Locate the cell with the specified text and output its (X, Y) center coordinate. 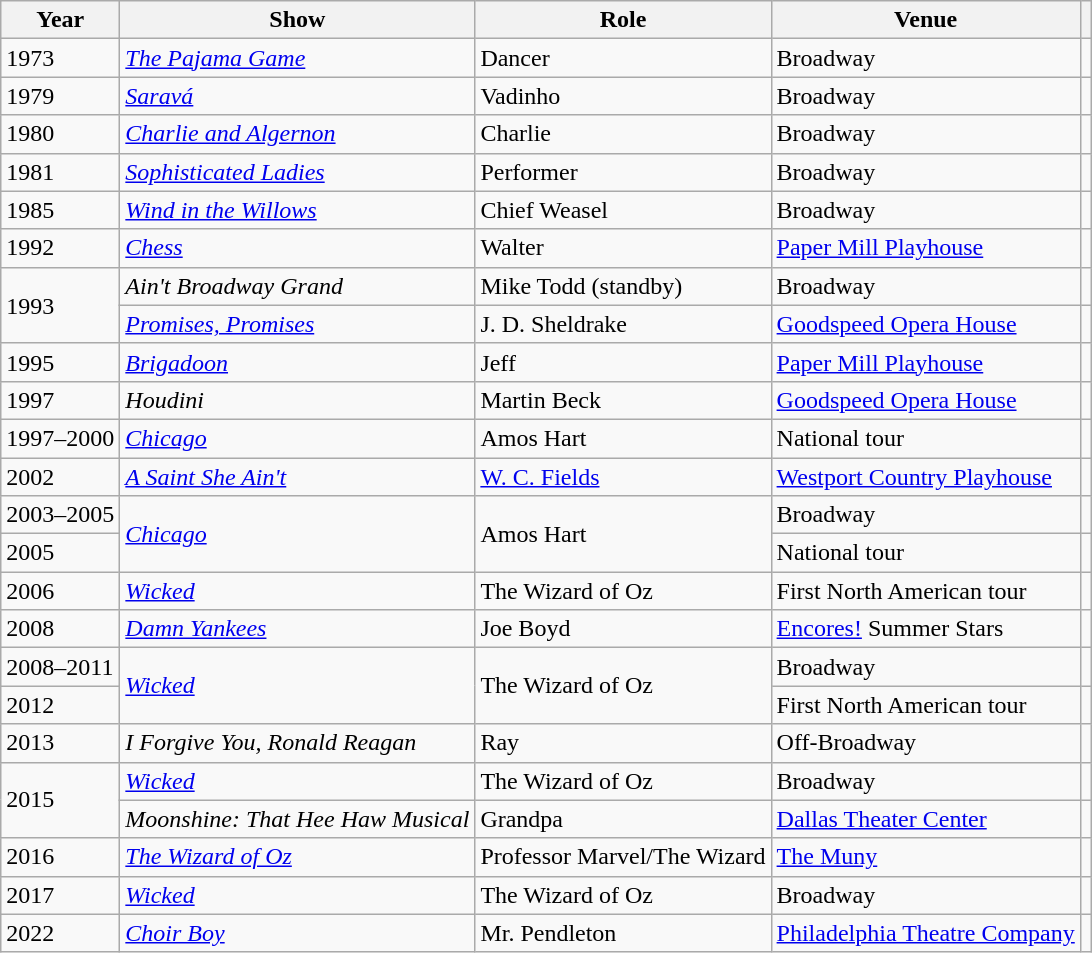
Year (60, 20)
Promises, Promises (298, 324)
2008 (60, 629)
Philadelphia Theatre Company (926, 933)
1979 (60, 96)
Brigadoon (298, 362)
2003–2005 (60, 515)
W. C. Fields (623, 477)
Damn Yankees (298, 629)
Joe Boyd (623, 629)
The Muny (926, 857)
Charlie and Algernon (298, 134)
Dallas Theater Center (926, 819)
2015 (60, 800)
Choir Boy (298, 933)
Chess (298, 248)
Chief Weasel (623, 210)
Encores! Summer Stars (926, 629)
Wind in the Willows (298, 210)
Performer (623, 172)
2016 (60, 857)
Jeff (623, 362)
Vadinho (623, 96)
1993 (60, 305)
2017 (60, 895)
I Forgive You, Ronald Reagan (298, 743)
Sophisticated Ladies (298, 172)
1981 (60, 172)
2002 (60, 477)
Martin Beck (623, 400)
2008–2011 (60, 667)
Ain't Broadway Grand (298, 286)
Off-Broadway (926, 743)
A Saint She Ain't (298, 477)
1997 (60, 400)
Walter (623, 248)
2022 (60, 933)
1992 (60, 248)
Westport Country Playhouse (926, 477)
Houdini (298, 400)
Professor Marvel/The Wizard (623, 857)
1980 (60, 134)
Ray (623, 743)
2012 (60, 705)
Mike Todd (standby) (623, 286)
1997–2000 (60, 438)
Saravá (298, 96)
Mr. Pendleton (623, 933)
Moonshine: That Hee Haw Musical (298, 819)
Role (623, 20)
Show (298, 20)
1995 (60, 362)
2005 (60, 553)
2006 (60, 591)
1985 (60, 210)
1973 (60, 58)
2013 (60, 743)
Charlie (623, 134)
Grandpa (623, 819)
Dancer (623, 58)
Venue (926, 20)
J. D. Sheldrake (623, 324)
The Pajama Game (298, 58)
